Search for the cell housing the specified text and yield its [x, y] center coordinate. 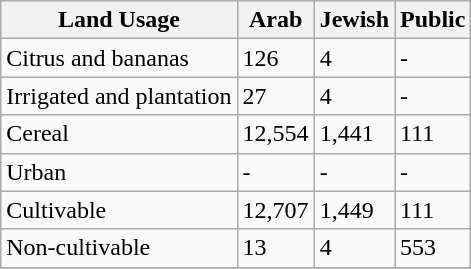
1,441 [354, 134]
Citrus and bananas [119, 58]
Irrigated and plantation [119, 96]
Non-cultivable [119, 248]
Public [433, 20]
Arab [276, 20]
12,707 [276, 210]
Land Usage [119, 20]
Jewish [354, 20]
126 [276, 58]
1,449 [354, 210]
Cultivable [119, 210]
27 [276, 96]
13 [276, 248]
Urban [119, 172]
12,554 [276, 134]
553 [433, 248]
Cereal [119, 134]
